Return the (x, y) coordinate for the center point of the cell that contains the specified text.  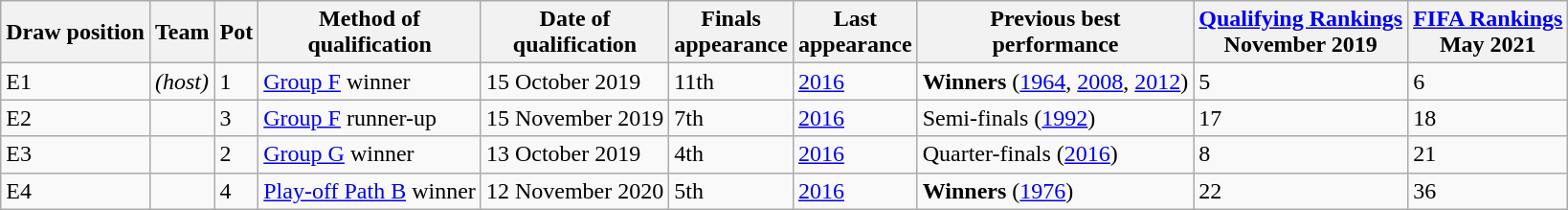
4th (731, 154)
Winners (1976) (1055, 191)
Group G winner (370, 154)
Date ofquali­fication (574, 33)
15 October 2019 (574, 82)
17 (1301, 118)
Play-off Path B winner (370, 191)
Pot (236, 33)
4 (236, 191)
Group F runner-up (370, 118)
5 (1301, 82)
Finalsappea­rance (731, 33)
12 November 2020 (574, 191)
13 October 2019 (574, 154)
E1 (76, 82)
Method ofquali­fication (370, 33)
2 (236, 154)
Team (182, 33)
18 (1488, 118)
E4 (76, 191)
11th (731, 82)
8 (1301, 154)
5th (731, 191)
Group F winner (370, 82)
36 (1488, 191)
Qualifying RankingsNovember 2019 (1301, 33)
E3 (76, 154)
7th (731, 118)
Winners (1964, 2008, 2012) (1055, 82)
Previous bestperfor­mance (1055, 33)
22 (1301, 191)
3 (236, 118)
Draw posi­tion (76, 33)
15 November 2019 (574, 118)
1 (236, 82)
6 (1488, 82)
(host) (182, 82)
E2 (76, 118)
FIFA RankingsMay 2021 (1488, 33)
Quarter-finals (2016) (1055, 154)
Lastappea­rance (855, 33)
21 (1488, 154)
Semi-finals (1992) (1055, 118)
